Pinpoint the cell where the given text exists, returning its [x, y] midpoint coordinate. 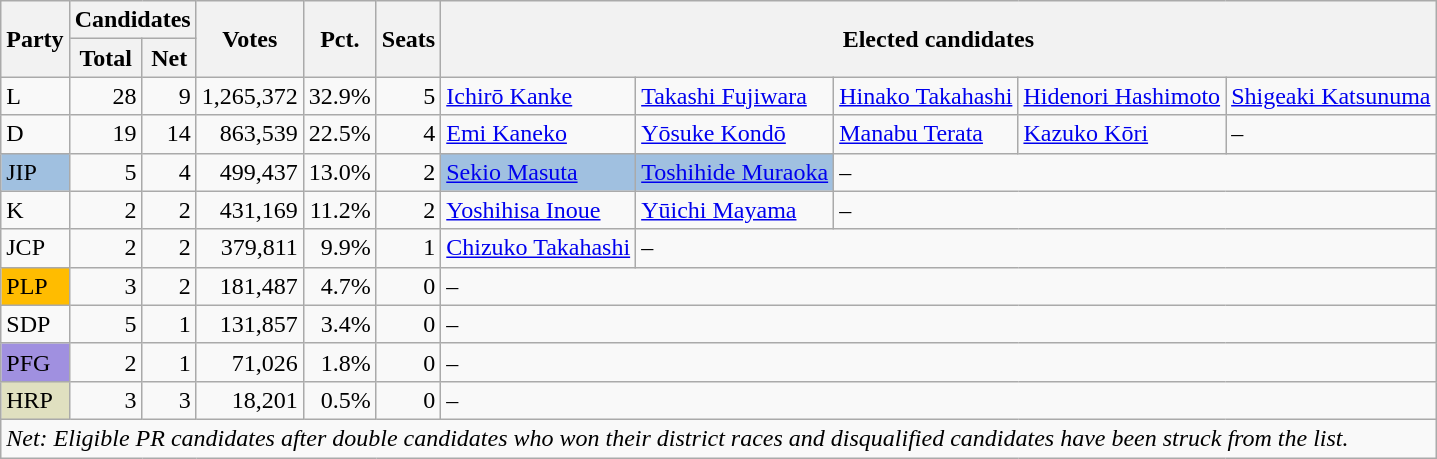
HRP [35, 400]
Pct. [340, 39]
Total [106, 58]
1.8% [340, 362]
Net [169, 58]
Manabu Terata [926, 134]
Net: Eligible PR candidates after double candidates who won their district races and disqualified candidates have been struck from the list. [718, 438]
499,437 [250, 172]
9.9% [340, 248]
JCP [35, 248]
13.0% [340, 172]
Votes [250, 39]
PFG [35, 362]
JIP [35, 172]
32.9% [340, 96]
D [35, 134]
863,539 [250, 134]
K [35, 210]
19 [106, 134]
4.7% [340, 286]
Yoshihisa Inoue [538, 210]
Yūichi Mayama [735, 210]
18,201 [250, 400]
Emi Kaneko [538, 134]
SDP [35, 324]
Hidenori Hashimoto [1122, 96]
3.4% [340, 324]
131,857 [250, 324]
Chizuko Takahashi [538, 248]
9 [169, 96]
Candidates [132, 20]
Toshihide Muraoka [735, 172]
Party [35, 39]
11.2% [340, 210]
71,026 [250, 362]
Kazuko Kōri [1122, 134]
Seats [408, 39]
Hinako Takahashi [926, 96]
379,811 [250, 248]
0.5% [340, 400]
Yōsuke Kondō [735, 134]
181,487 [250, 286]
Sekio Masuta [538, 172]
L [35, 96]
14 [169, 134]
PLP [35, 286]
Ichirō Kanke [538, 96]
1,265,372 [250, 96]
Takashi Fujiwara [735, 96]
431,169 [250, 210]
Elected candidates [938, 39]
Shigeaki Katsunuma [1331, 96]
28 [106, 96]
22.5% [340, 134]
